Provide the [X, Y] coordinate of the cell's center where the given text is located.  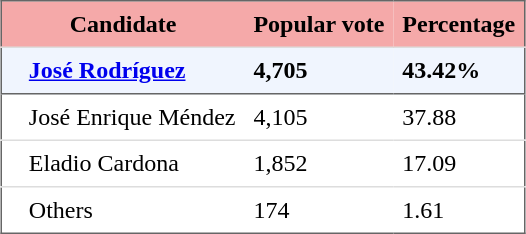
Eladio Cardona [132, 163]
José Rodríguez [132, 70]
Candidate [122, 24]
174 [318, 210]
José Enrique Méndez [132, 117]
4,105 [318, 117]
1,852 [318, 163]
Popular vote [318, 24]
43.42% [459, 70]
17.09 [459, 163]
Others [132, 210]
1.61 [459, 210]
4,705 [318, 70]
Percentage [459, 24]
37.88 [459, 117]
